Capture the cell that displays the provided text and extract its (x, y) central coordinate. 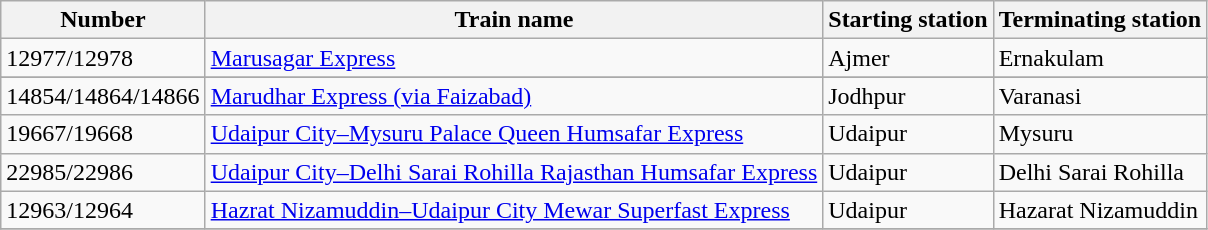
Terminating station (1100, 20)
Starting station (908, 20)
Marusagar Express (514, 58)
Number (103, 20)
Udaipur City–Delhi Sarai Rohilla Rajasthan Humsafar Express (514, 172)
Jodhpur (908, 96)
Ernakulam (1100, 58)
Udaipur City–Mysuru Palace Queen Humsafar Express (514, 134)
19667/19668 (103, 134)
22985/22986 (103, 172)
Mysuru (1100, 134)
Hazarat Nizamuddin (1100, 210)
Ajmer (908, 58)
14854/14864/14866 (103, 96)
Train name (514, 20)
Varanasi (1100, 96)
Marudhar Express (via Faizabad) (514, 96)
Delhi Sarai Rohilla (1100, 172)
12963/12964 (103, 210)
Hazrat Nizamuddin–Udaipur City Mewar Superfast Express (514, 210)
12977/12978 (103, 58)
